Extract the [X, Y] coordinate from the center of the cell holding the provided text.  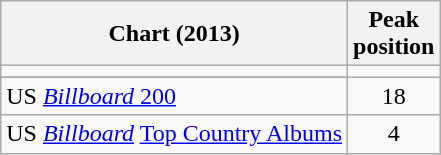
Peakposition [394, 34]
US Billboard 200 [174, 96]
US Billboard Top Country Albums [174, 134]
18 [394, 96]
Chart (2013) [174, 34]
4 [394, 134]
